From the cell containing the given text, extract its center point as (x, y) coordinate. 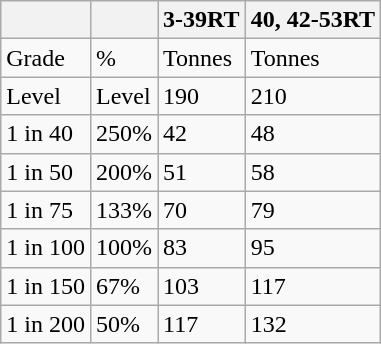
133% (124, 210)
1 in 150 (46, 286)
3-39RT (202, 20)
100% (124, 248)
48 (313, 134)
210 (313, 96)
79 (313, 210)
Grade (46, 58)
1 in 200 (46, 324)
83 (202, 248)
42 (202, 134)
40, 42-53RT (313, 20)
1 in 50 (46, 172)
50% (124, 324)
1 in 100 (46, 248)
51 (202, 172)
132 (313, 324)
95 (313, 248)
1 in 75 (46, 210)
200% (124, 172)
67% (124, 286)
190 (202, 96)
% (124, 58)
103 (202, 286)
250% (124, 134)
58 (313, 172)
1 in 40 (46, 134)
70 (202, 210)
